Provide the [X, Y] coordinate of the cell's center where the given text is located.  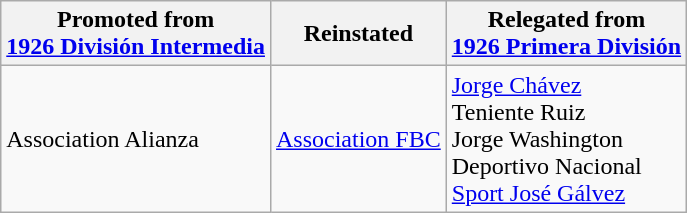
Jorge Chávez Teniente Ruiz Jorge Washington Deportivo Nacional Sport José Gálvez [566, 139]
Promoted from1926 División Intermedia [136, 34]
Association Alianza [136, 139]
Association FBC [358, 139]
Relegated from1926 Primera División [566, 34]
Reinstated [358, 34]
